Detect which cell encompasses the target text, then output its (x, y) center coordinate. 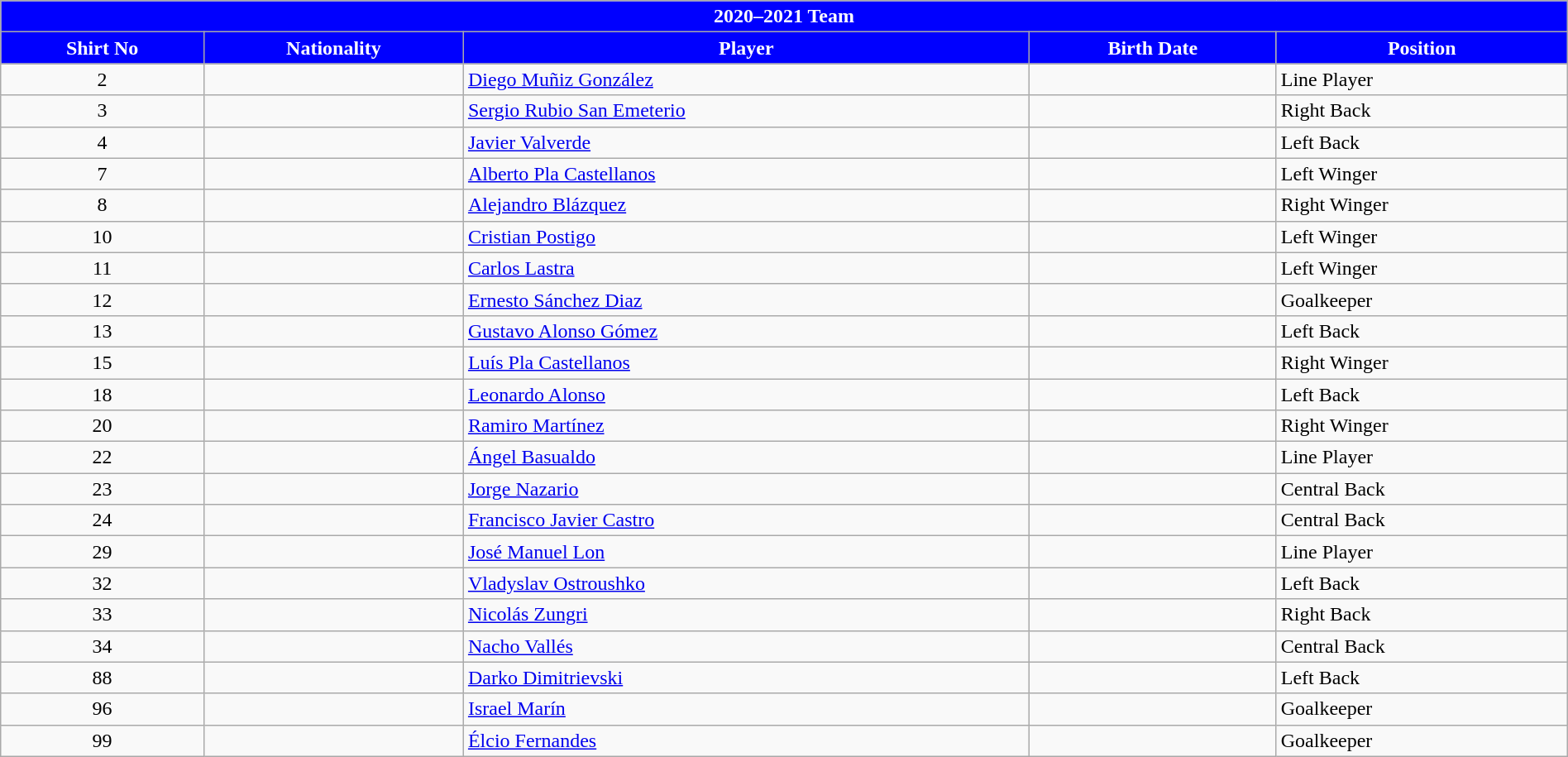
Sergio Rubio San Emeterio (746, 111)
Ángel Basualdo (746, 458)
10 (103, 237)
15 (103, 362)
Leonardo Alonso (746, 395)
18 (103, 395)
Javier Valverde (746, 142)
Player (746, 48)
29 (103, 552)
Israel Marín (746, 709)
Alejandro Blázquez (746, 205)
24 (103, 520)
32 (103, 583)
Nacho Vallés (746, 646)
33 (103, 615)
23 (103, 489)
Ramiro Martínez (746, 426)
Francisco Javier Castro (746, 520)
8 (103, 205)
12 (103, 299)
4 (103, 142)
Alberto Pla Castellanos (746, 174)
Nicolás Zungri (746, 615)
Vladyslav Ostroushko (746, 583)
Carlos Lastra (746, 268)
Jorge Nazario (746, 489)
88 (103, 678)
Position (1422, 48)
7 (103, 174)
96 (103, 709)
Diego Muñiz González (746, 79)
Darko Dimitrievski (746, 678)
Ernesto Sánchez Diaz (746, 299)
34 (103, 646)
13 (103, 331)
3 (103, 111)
Nationality (333, 48)
20 (103, 426)
99 (103, 740)
Luís Pla Castellanos (746, 362)
José Manuel Lon (746, 552)
11 (103, 268)
Shirt No (103, 48)
2020–2021 Team (784, 17)
22 (103, 458)
Élcio Fernandes (746, 740)
2 (103, 79)
Cristian Postigo (746, 237)
Gustavo Alonso Gómez (746, 331)
Birth Date (1153, 48)
